From the cell containing the given text, extract its center point as [x, y] coordinate. 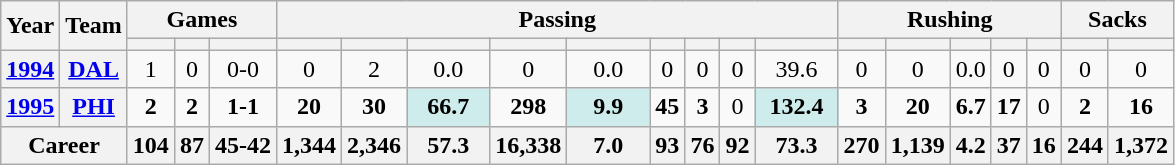
1995 [30, 107]
9.9 [608, 107]
244 [1084, 145]
57.3 [448, 145]
6.7 [970, 107]
93 [668, 145]
1,372 [1140, 145]
1,344 [310, 145]
Sacks [1117, 20]
Team [94, 26]
Career [64, 145]
Year [30, 26]
45 [668, 107]
2,346 [374, 145]
4.2 [970, 145]
16,338 [528, 145]
92 [738, 145]
30 [374, 107]
Rushing [950, 20]
298 [528, 107]
1,139 [918, 145]
Passing [558, 20]
0-0 [242, 69]
132.4 [796, 107]
66.7 [448, 107]
45-42 [242, 145]
270 [862, 145]
DAL [94, 69]
76 [702, 145]
73.3 [796, 145]
1 [150, 69]
PHI [94, 107]
87 [192, 145]
104 [150, 145]
7.0 [608, 145]
1-1 [242, 107]
Games [202, 20]
17 [1008, 107]
1994 [30, 69]
39.6 [796, 69]
37 [1008, 145]
